Return (x, y) of the center of cell containing provided text 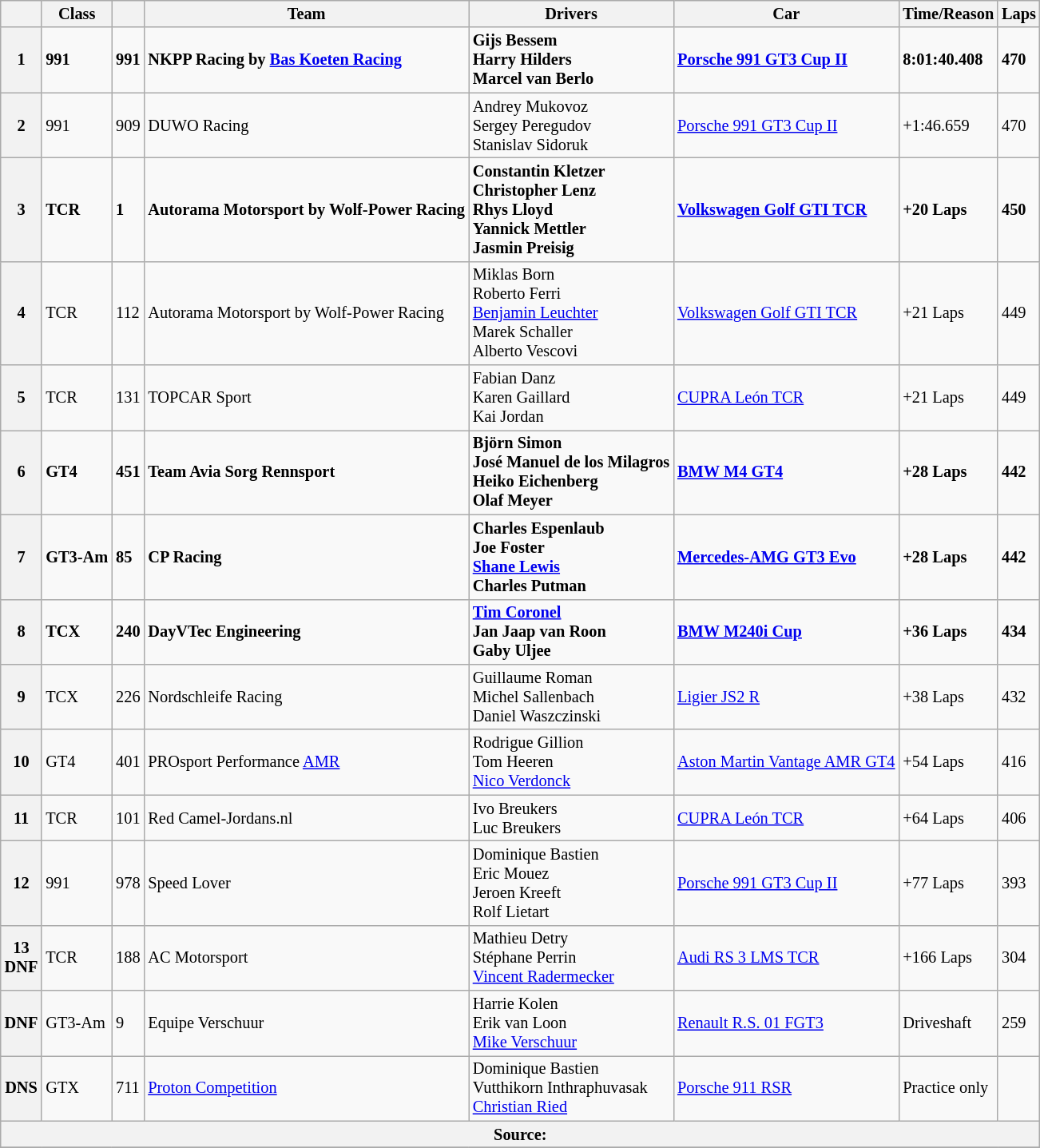
Tim Coronel Jan Jaap van Roon Gaby Uljee (571, 632)
451 (128, 472)
Porsche 911 RSR (786, 1088)
Gijs Bessem Harry Hilders Marcel van Berlo (571, 60)
Class (77, 14)
432 (1019, 697)
AC Motorsport (306, 958)
Nordschleife Racing (306, 697)
Practice only (948, 1088)
450 (1019, 209)
Guillaume Roman Michel Sallenbach Daniel Waszczinski (571, 697)
393 (1019, 883)
Time/Reason (948, 14)
BMW M240i Cup (786, 632)
131 (128, 398)
Speed Lover (306, 883)
8:01:40.408 (948, 60)
226 (128, 697)
Source: (521, 1134)
Team Avia Sorg Rennsport (306, 472)
101 (128, 818)
711 (128, 1088)
112 (128, 313)
Renault R.S. 01 FGT3 (786, 1023)
401 (128, 762)
Charles Espenlaub Joe Foster Shane Lewis Charles Putman (571, 557)
85 (128, 557)
Equipe Verschuur (306, 1023)
4 (22, 313)
+166 Laps (948, 958)
Driveshaft (948, 1023)
Dominique Bastien Vutthikorn Inthraphuvasak Christian Ried (571, 1088)
978 (128, 883)
TOPCAR Sport (306, 398)
Drivers (571, 14)
Aston Martin Vantage AMR GT4 (786, 762)
3 (22, 209)
Ivo Breukers Luc Breukers (571, 818)
+64 Laps (948, 818)
DUWO Racing (306, 125)
8 (22, 632)
Laps (1019, 14)
Rodrigue Gillion Tom Heeren Nico Verdonck (571, 762)
Ligier JS2 R (786, 697)
416 (1019, 762)
Constantin Kletzer Christopher Lenz Rhys Lloyd Yannick Mettler Jasmin Preisig (571, 209)
Björn Simon José Manuel de los Milagros Heiko Eichenberg Olaf Meyer (571, 472)
NKPP Racing by Bas Koeten Racing (306, 60)
PROsport Performance AMR (306, 762)
11 (22, 818)
406 (1019, 818)
+36 Laps (948, 632)
10 (22, 762)
7 (22, 557)
434 (1019, 632)
Mercedes-AMG GT3 Evo (786, 557)
188 (128, 958)
DNF (22, 1023)
240 (128, 632)
+38 Laps (948, 697)
259 (1019, 1023)
304 (1019, 958)
Red Camel-Jordans.nl (306, 818)
6 (22, 472)
+54 Laps (948, 762)
+20 Laps (948, 209)
909 (128, 125)
Fabian Danz Karen Gaillard Kai Jordan (571, 398)
DayVTec Engineering (306, 632)
Andrey Mukovoz Sergey Peregudov Stanislav Sidoruk (571, 125)
+77 Laps (948, 883)
DNS (22, 1088)
13DNF (22, 958)
+1:46.659 (948, 125)
Car (786, 14)
CP Racing (306, 557)
Proton Competition (306, 1088)
GTX (77, 1088)
Harrie Kolen Erik van Loon Mike Verschuur (571, 1023)
Dominique Bastien Eric Mouez Jeroen Kreeft Rolf Lietart (571, 883)
12 (22, 883)
Mathieu Detry Stéphane Perrin Vincent Radermecker (571, 958)
5 (22, 398)
Audi RS 3 LMS TCR (786, 958)
Miklas Born Roberto Ferri Benjamin Leuchter Marek Schaller Alberto Vescovi (571, 313)
2 (22, 125)
BMW M4 GT4 (786, 472)
Team (306, 14)
